Find where the given text appears and provide that cell's center as [x, y] coordinate. 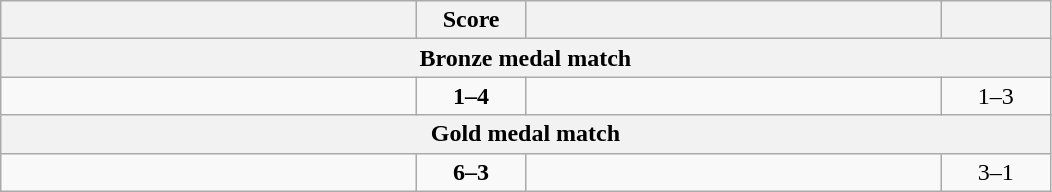
1–3 [996, 96]
6–3 [472, 172]
Bronze medal match [526, 58]
1–4 [472, 96]
Gold medal match [526, 134]
3–1 [996, 172]
Score [472, 20]
